Scan for the cell matching the given text and deliver its [x, y] coordinate at center. 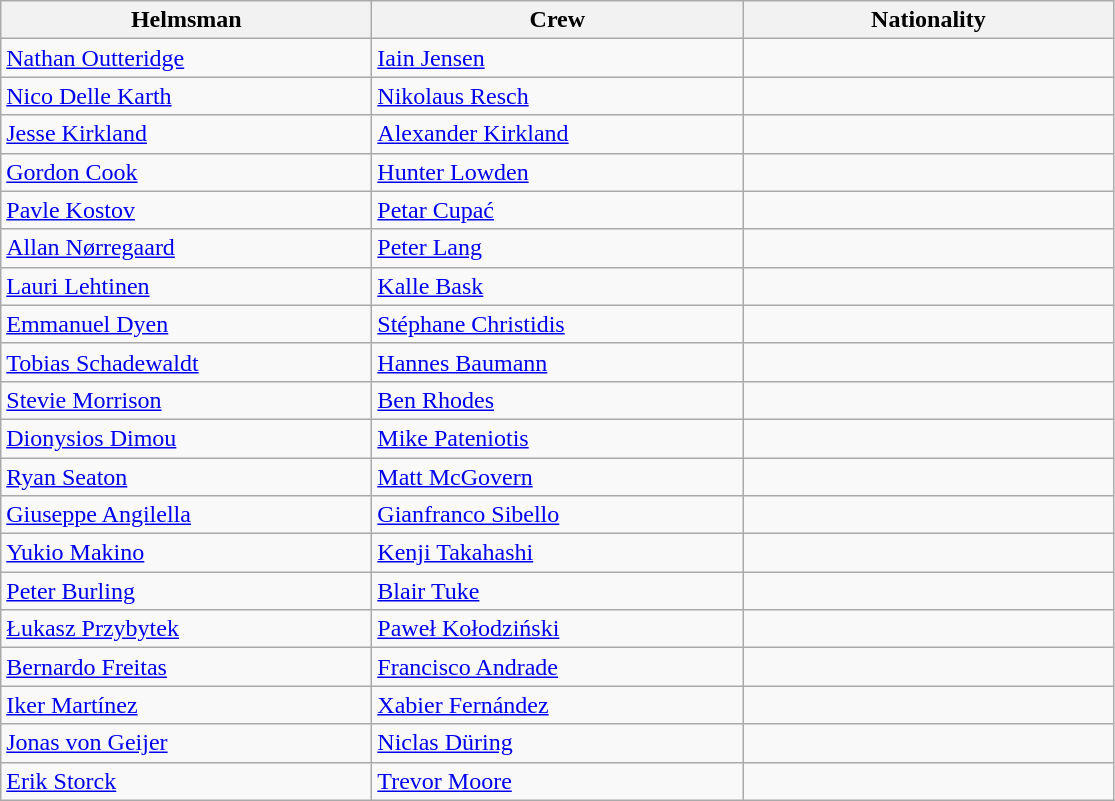
Blair Tuke [558, 591]
Hunter Lowden [558, 172]
Stevie Morrison [186, 400]
Niclas Düring [558, 743]
Allan Nørregaard [186, 248]
Kenji Takahashi [558, 553]
Ryan Seaton [186, 477]
Peter Lang [558, 248]
Hannes Baumann [558, 362]
Jonas von Geijer [186, 743]
Giuseppe Angilella [186, 515]
Helmsman [186, 20]
Nikolaus Resch [558, 96]
Yukio Makino [186, 553]
Nationality [928, 20]
Mike Pateniotis [558, 438]
Alexander Kirkland [558, 134]
Nico Delle Karth [186, 96]
Erik Storck [186, 781]
Jesse Kirkland [186, 134]
Petar Cupać [558, 210]
Crew [558, 20]
Gordon Cook [186, 172]
Trevor Moore [558, 781]
Ben Rhodes [558, 400]
Iain Jensen [558, 58]
Dionysios Dimou [186, 438]
Paweł Kołodziński [558, 629]
Pavle Kostov [186, 210]
Bernardo Freitas [186, 667]
Peter Burling [186, 591]
Łukasz Przybytek [186, 629]
Lauri Lehtinen [186, 286]
Matt McGovern [558, 477]
Iker Martínez [186, 705]
Kalle Bask [558, 286]
Tobias Schadewaldt [186, 362]
Francisco Andrade [558, 667]
Stéphane Christidis [558, 324]
Gianfranco Sibello [558, 515]
Nathan Outteridge [186, 58]
Xabier Fernández [558, 705]
Emmanuel Dyen [186, 324]
